Determine the [X, Y] coordinate at the center of the cell enclosing the given text.  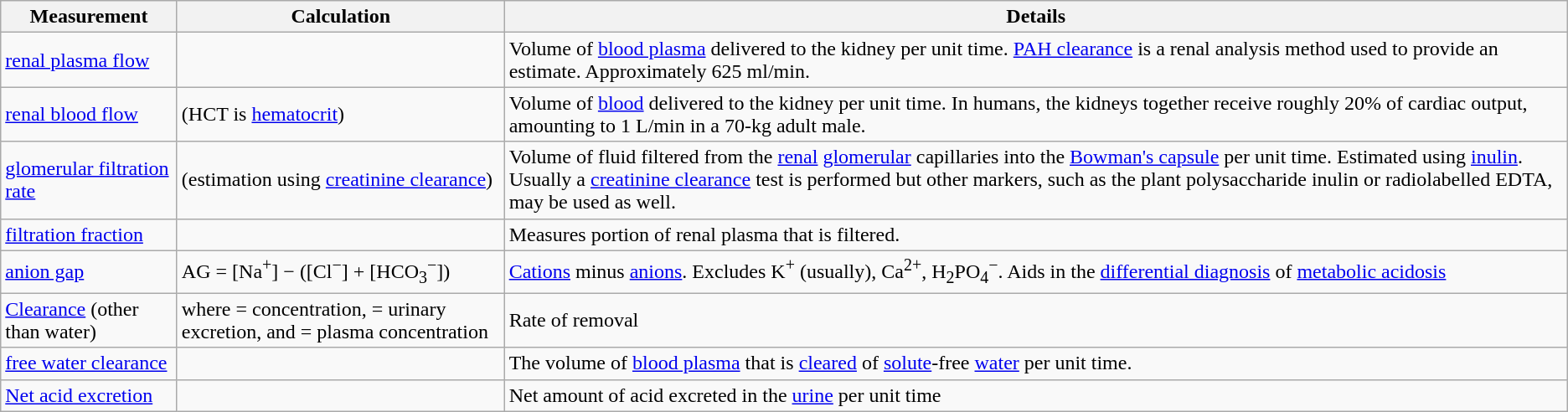
Rate of removal [1035, 320]
anion gap [89, 271]
Clearance (other than water) [89, 320]
The volume of blood plasma that is cleared of solute-free water per unit time. [1035, 363]
glomerular filtration rate [89, 180]
Measurement [89, 17]
Cations minus anions. Excludes K+ (usually), Ca2+, H2PO4−. Aids in the differential diagnosis of metabolic acidosis [1035, 271]
Net amount of acid excreted in the urine per unit time [1035, 395]
(estimation using creatinine clearance) [340, 180]
Net acid excretion [89, 395]
free water clearance [89, 363]
(HCT is hematocrit) [340, 114]
renal blood flow [89, 114]
renal plasma flow [89, 60]
where = concentration, = urinary excretion, and = plasma concentration [340, 320]
Measures portion of renal plasma that is filtered. [1035, 234]
Details [1035, 17]
Calculation [340, 17]
AG = [Na+] − ([Cl−] + [HCO3−]) [340, 271]
filtration fraction [89, 234]
